Extract the [X, Y] coordinate from the center of the cell holding the provided text.  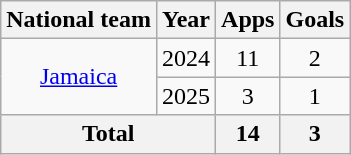
Year [186, 20]
National team [79, 20]
2025 [186, 96]
Apps [248, 20]
2 [315, 58]
11 [248, 58]
2024 [186, 58]
Total [108, 134]
14 [248, 134]
Jamaica [79, 77]
1 [315, 96]
Goals [315, 20]
